Determine the [X, Y] coordinate at the center of the cell enclosing the given text.  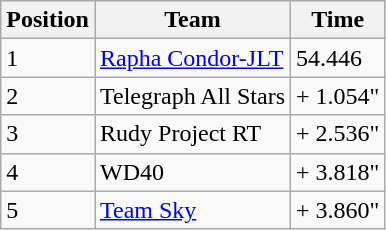
+ 3.818" [338, 172]
3 [48, 134]
Position [48, 20]
Rudy Project RT [192, 134]
Time [338, 20]
54.446 [338, 58]
Team [192, 20]
Team Sky [192, 210]
+ 3.860" [338, 210]
5 [48, 210]
+ 2.536" [338, 134]
2 [48, 96]
4 [48, 172]
Telegraph All Stars [192, 96]
1 [48, 58]
WD40 [192, 172]
Rapha Condor-JLT [192, 58]
+ 1.054" [338, 96]
